From the cell containing the given text, extract its center point as [X, Y] coordinate. 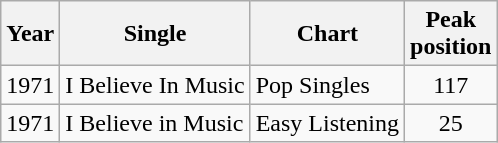
Pop Singles [327, 85]
I Believe In Music [155, 85]
Easy Listening [327, 123]
Chart [327, 34]
117 [451, 85]
Year [30, 34]
Single [155, 34]
Peakposition [451, 34]
I Believe in Music [155, 123]
25 [451, 123]
